Search for the cell housing the specified text and yield its [X, Y] center coordinate. 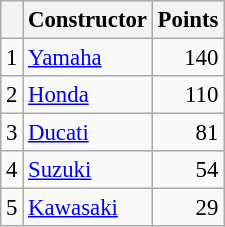
Points [188, 20]
Yamaha [88, 58]
81 [188, 133]
4 [12, 170]
29 [188, 208]
Ducati [88, 133]
Honda [88, 95]
1 [12, 58]
3 [12, 133]
2 [12, 95]
110 [188, 95]
5 [12, 208]
Constructor [88, 20]
Kawasaki [88, 208]
54 [188, 170]
Suzuki [88, 170]
140 [188, 58]
